Find where the given text appears and provide that cell's center as [x, y] coordinate. 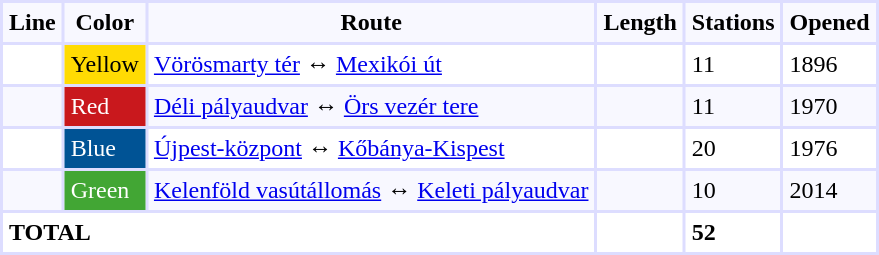
Stations [734, 22]
1970 [830, 106]
Line [32, 22]
10 [734, 190]
1976 [830, 148]
TOTAL [298, 232]
Újpest-központ ↔ Kőbánya-Kispest [372, 148]
Green [105, 190]
52 [734, 232]
2014 [830, 190]
Yellow [105, 64]
20 [734, 148]
Blue [105, 148]
Déli pályaudvar ↔ Örs vezér tere [372, 106]
Vörösmarty tér ↔ Mexikói út [372, 64]
Red [105, 106]
1896 [830, 64]
Kelenföld vasútállomás ↔ Keleti pályaudvar [372, 190]
Length [640, 22]
Color [105, 22]
Opened [830, 22]
Route [372, 22]
